Output the [X, Y] coordinate of the center of the cell containing the given text.  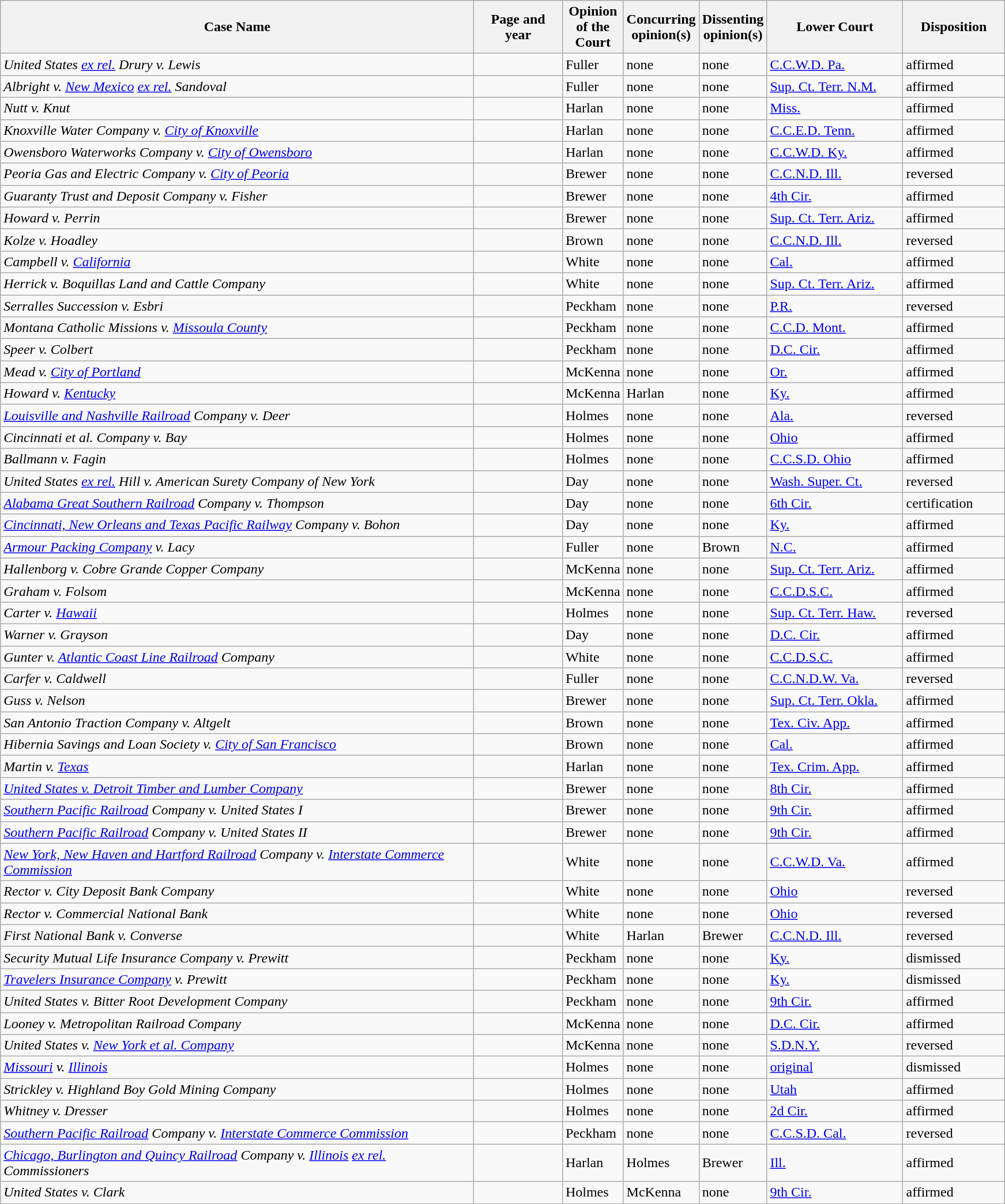
Armour Packing Company v. Lacy [238, 547]
Travelers Insurance Company v. Prewitt [238, 979]
Guss v. Nelson [238, 701]
Sup. Ct. Terr. Okla. [835, 701]
S.D.N.Y. [835, 1046]
P.R. [835, 306]
Lower Court [835, 27]
Tex. Crim. App. [835, 767]
Peoria Gas and Electric Company v. City of Peoria [238, 174]
Montana Catholic Missions v. Missoula County [238, 328]
Hallenborg v. Cobre Grande Copper Company [238, 569]
Guaranty Trust and Deposit Company v. Fisher [238, 196]
Security Mutual Life Insurance Company v. Prewitt [238, 957]
C.C.S.D. Cal. [835, 1133]
Rector v. Commercial National Bank [238, 914]
C.C.E.D. Tenn. [835, 130]
Disposition [954, 27]
6th Cir. [835, 503]
Whitney v. Dresser [238, 1111]
Howard v. Perrin [238, 218]
Martin v. Texas [238, 767]
Cincinnati et al. Company v. Bay [238, 437]
Campbell v. California [238, 262]
Dissenting opinion(s) [733, 27]
United States ex rel. Hill v. American Surety Company of New York [238, 481]
N.C. [835, 547]
Strickley v. Highland Boy Gold Mining Company [238, 1089]
United States v. Bitter Root Development Company [238, 1001]
Carter v. Hawaii [238, 613]
New York, New Haven and Hartford Railroad Company v. Interstate Commerce Commission [238, 862]
United States ex rel. Drury v. Lewis [238, 65]
Tex. Civ. App. [835, 723]
Hibernia Savings and Loan Society v. City of San Francisco [238, 745]
C.C.W.D. Pa. [835, 65]
Southern Pacific Railroad Company v. Interstate Commerce Commission [238, 1133]
Sup. Ct. Terr. Haw. [835, 613]
Rector v. City Deposit Bank Company [238, 892]
Graham v. Folsom [238, 591]
Knoxville Water Company v. City of Knoxville [238, 130]
Opinion of the Court [593, 27]
Missouri v. Illinois [238, 1067]
original [835, 1067]
C.C.W.D. Va. [835, 862]
C.C.D. Mont. [835, 328]
Albright v. New Mexico ex rel. Sandoval [238, 86]
Or. [835, 372]
Carfer v. Caldwell [238, 679]
Utah [835, 1089]
Page and year [518, 27]
United States v. New York et al. Company [238, 1046]
Speer v. Colbert [238, 350]
Case Name [238, 27]
San Antonio Traction Company v. Altgelt [238, 723]
Gunter v. Atlantic Coast Line Railroad Company [238, 656]
Alabama Great Southern Railroad Company v. Thompson [238, 503]
Miss. [835, 108]
Wash. Super. Ct. [835, 481]
Concurring opinion(s) [661, 27]
C.C.W.D. Ky. [835, 152]
8th Cir. [835, 788]
Ill. [835, 1163]
C.C.N.D.W. Va. [835, 679]
First National Bank v. Converse [238, 935]
Nutt v. Knut [238, 108]
United States v. Clark [238, 1192]
Ballmann v. Fagin [238, 459]
Owensboro Waterworks Company v. City of Owensboro [238, 152]
Serralles Succession v. Esbri [238, 306]
C.C.S.D. Ohio [835, 459]
Herrick v. Boquillas Land and Cattle Company [238, 284]
Mead v. City of Portland [238, 372]
Howard v. Kentucky [238, 394]
Chicago, Burlington and Quincy Railroad Company v. Illinois ex rel. Commissioners [238, 1163]
Warner v. Grayson [238, 635]
Southern Pacific Railroad Company v. United States II [238, 832]
Looney v. Metropolitan Railroad Company [238, 1023]
Louisville and Nashville Railroad Company v. Deer [238, 416]
Southern Pacific Railroad Company v. United States I [238, 810]
Cincinnati, New Orleans and Texas Pacific Railway Company v. Bohon [238, 525]
certification [954, 503]
2d Cir. [835, 1111]
4th Cir. [835, 196]
United States v. Detroit Timber and Lumber Company [238, 788]
Kolze v. Hoadley [238, 240]
Sup. Ct. Terr. N.M. [835, 86]
Ala. [835, 416]
